Extract the [x, y] coordinate from the center of the cell holding the provided text.  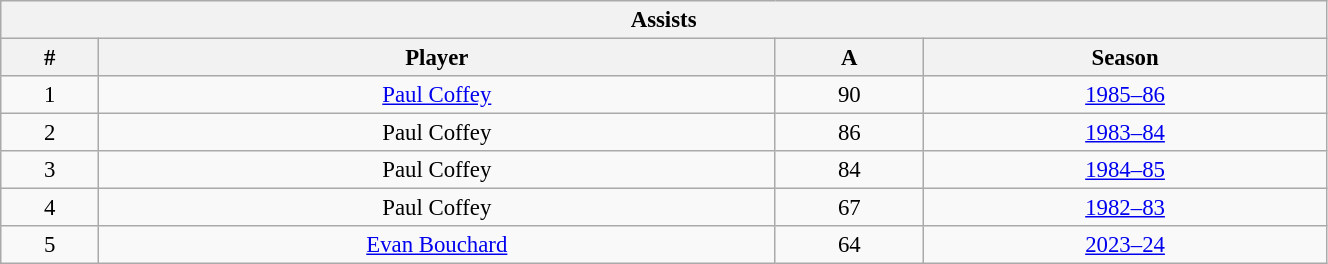
A [850, 58]
1985–86 [1126, 95]
84 [850, 170]
1982–83 [1126, 208]
Evan Bouchard [437, 245]
5 [50, 245]
67 [850, 208]
3 [50, 170]
1984–85 [1126, 170]
1983–84 [1126, 133]
2 [50, 133]
90 [850, 95]
Player [437, 58]
86 [850, 133]
2023–24 [1126, 245]
Season [1126, 58]
1 [50, 95]
Assists [664, 20]
4 [50, 208]
# [50, 58]
64 [850, 245]
